Locate the cell with the specified text and output its [X, Y] center coordinate. 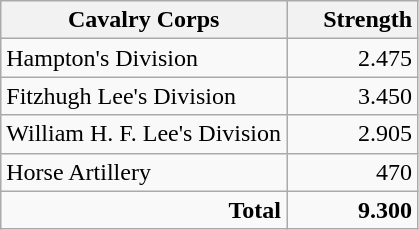
2.475 [352, 58]
3.450 [352, 96]
470 [352, 172]
9.300 [352, 210]
William H. F. Lee's Division [144, 134]
Total [144, 210]
Cavalry Corps [144, 20]
Strength [352, 20]
Horse Artillery [144, 172]
2.905 [352, 134]
Hampton's Division [144, 58]
Fitzhugh Lee's Division [144, 96]
